Pinpoint the cell where the given text exists, returning its (x, y) midpoint coordinate. 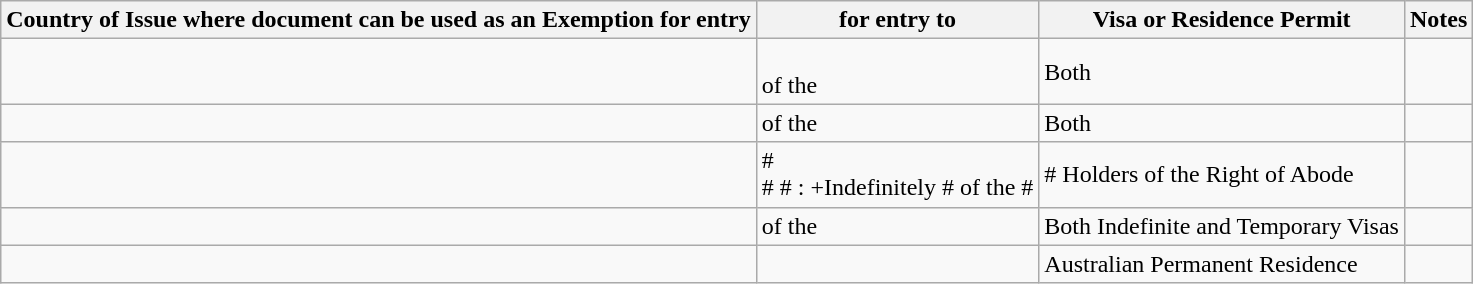
# Holders of the Right of Abode (1222, 174)
for entry to (898, 20)
Both Indefinite and Temporary Visas (1222, 226)
Visa or Residence Permit (1222, 20)
# # # : +Indefinitely # of the # (898, 174)
Australian Permanent Residence (1222, 264)
Country of Issue where document can be used as an Exemption for entry (379, 20)
Notes (1438, 20)
